Output the [X, Y] coordinate of the center of the cell containing the given text.  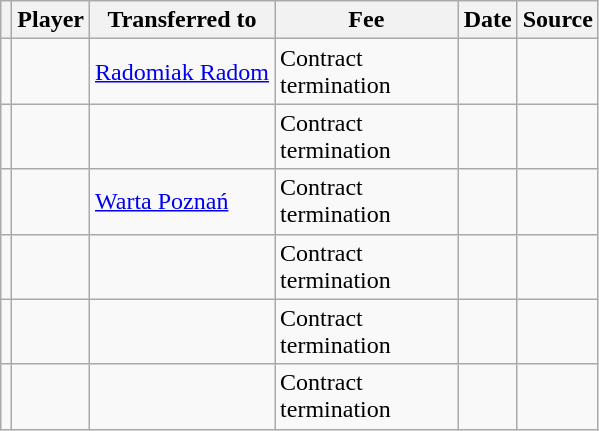
Source [558, 20]
Warta Poznań [182, 202]
Date [488, 20]
Fee [367, 20]
Transferred to [182, 20]
Player [51, 20]
Radomiak Radom [182, 72]
